Identify which cell holds the provided text, then report its [x, y] central coordinate. 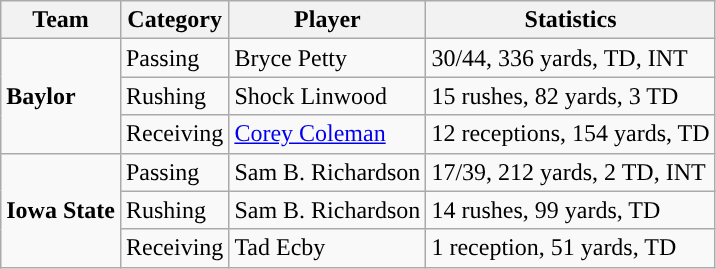
17/39, 212 yards, 2 TD, INT [570, 172]
Tad Ecby [328, 248]
14 rushes, 99 yards, TD [570, 210]
Shock Linwood [328, 96]
Category [174, 20]
30/44, 336 yards, TD, INT [570, 58]
Bryce Petty [328, 58]
Corey Coleman [328, 134]
Statistics [570, 20]
15 rushes, 82 yards, 3 TD [570, 96]
12 receptions, 154 yards, TD [570, 134]
1 reception, 51 yards, TD [570, 248]
Baylor [61, 96]
Team [61, 20]
Iowa State [61, 210]
Player [328, 20]
